Return the [x, y] coordinate for the center point of the cell that contains the specified text.  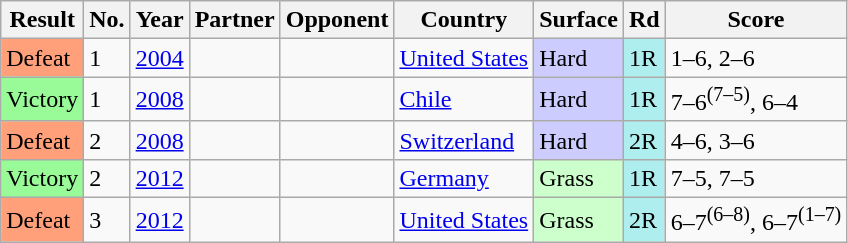
Country [464, 20]
2004 [160, 58]
Opponent [337, 20]
7–6(7–5), 6–4 [756, 100]
No. [107, 20]
1–6, 2–6 [756, 58]
Chile [464, 100]
6–7(6–8), 6–7(1–7) [756, 220]
Switzerland [464, 140]
7–5, 7–5 [756, 178]
Rd [644, 20]
4–6, 3–6 [756, 140]
Result [42, 20]
Year [160, 20]
Surface [579, 20]
Germany [464, 178]
3 [107, 220]
Partner [234, 20]
Score [756, 20]
